From the cell containing the given text, extract its center point as [x, y] coordinate. 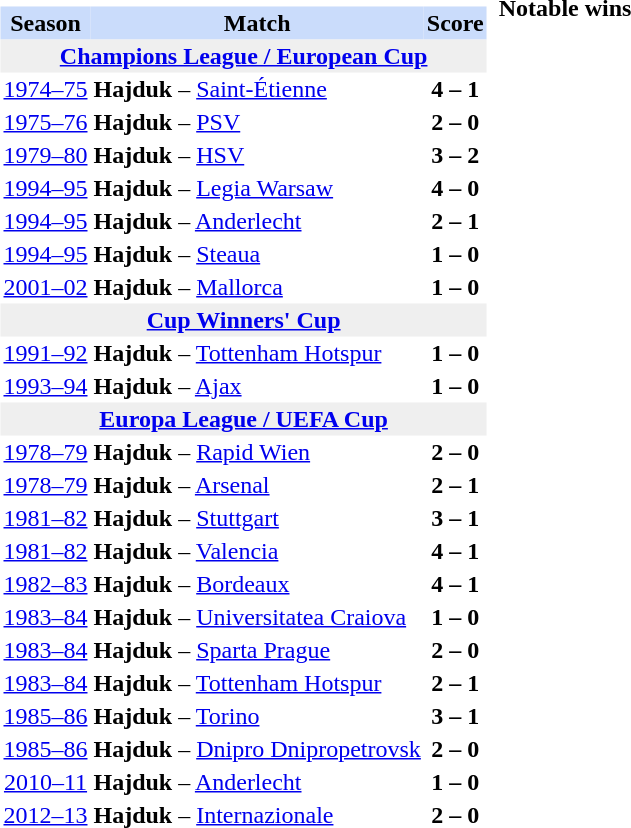
Season [45, 22]
Hajduk – Mallorca [256, 286]
1991–92 [45, 352]
Hajduk – Sparta Prague [256, 650]
Hajduk – Steaua [256, 254]
Hajduk – Saint-Étienne [256, 88]
Hajduk – Valencia [256, 550]
1979–80 [45, 154]
3 – 2 [456, 154]
Hajduk – PSV [256, 122]
1993–94 [45, 386]
4 – 0 [456, 188]
Score [456, 22]
Match [256, 22]
Champions League / European Cup [243, 56]
1975–76 [45, 122]
Hajduk – Bordeaux [256, 584]
Hajduk – HSV [256, 154]
Hajduk – Ajax [256, 386]
Cup Winners' Cup [243, 320]
Hajduk – Rapid Wien [256, 452]
Hajduk – Stuttgart [256, 518]
2010–11 [45, 782]
Hajduk – Arsenal [256, 484]
1982–83 [45, 584]
Europa League / UEFA Cup [243, 418]
Hajduk – Torino [256, 716]
2001–02 [45, 286]
1974–75 [45, 88]
Hajduk – Dnipro Dnipropetrovsk [256, 748]
Hajduk – Universitatea Craiova [256, 616]
Hajduk – Legia Warsaw [256, 188]
